From the cell containing the given text, extract its center point as (x, y) coordinate. 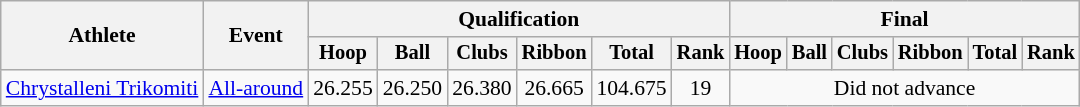
26.255 (342, 88)
Event (256, 36)
Athlete (102, 36)
26.380 (482, 88)
Did not advance (904, 88)
All-around (256, 88)
Final (904, 19)
26.250 (412, 88)
Chrystalleni Trikomiti (102, 88)
26.665 (554, 88)
19 (701, 88)
104.675 (631, 88)
Qualification (518, 19)
